Scan for the cell matching the given text and deliver its [x, y] coordinate at center. 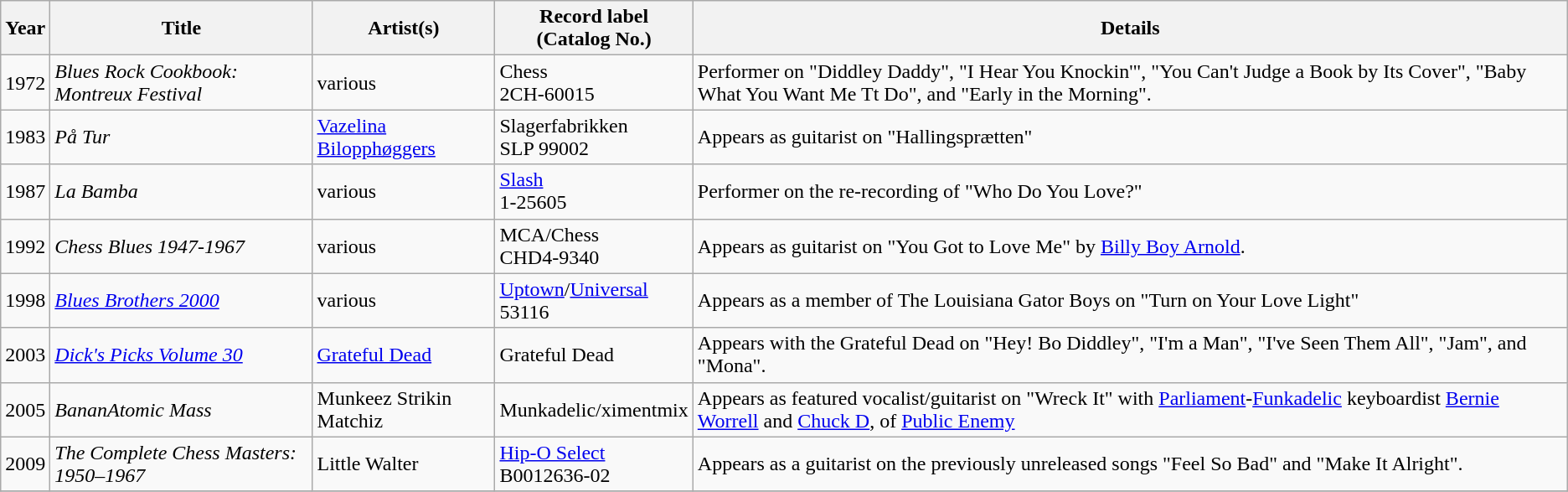
Appears as featured vocalist/guitarist on "Wreck It" with Parliament-Funkadelic keyboardist Bernie Worrell and Chuck D, of Public Enemy [1130, 409]
Vazelina Bilopphøggers [404, 137]
Record label(Catalog No.) [594, 28]
Appears as guitarist on "Hallingsprætten" [1130, 137]
The Complete Chess Masters: 1950–1967 [181, 464]
Munkadelic/ximentmix [594, 409]
Title [181, 28]
På Tur [181, 137]
Little Walter [404, 464]
Munkeez Strikin Matchiz [404, 409]
Uptown/Universal53116 [594, 300]
Dick's Picks Volume 30 [181, 355]
Year [25, 28]
Appears as guitarist on "You Got to Love Me" by Billy Boy Arnold. [1130, 246]
La Bamba [181, 191]
1992 [25, 246]
Appears with the Grateful Dead on "Hey! Bo Diddley", "I'm a Man", "I've Seen Them All", "Jam", and "Mona". [1130, 355]
Slash1-25605 [594, 191]
Details [1130, 28]
Artist(s) [404, 28]
Chess Blues 1947-1967 [181, 246]
MCA/ChessCHD4-9340 [594, 246]
Blues Brothers 2000 [181, 300]
1987 [25, 191]
Hip-O SelectB0012636-02 [594, 464]
SlagerfabrikkenSLP 99002 [594, 137]
Appears as a guitarist on the previously unreleased songs "Feel So Bad" and "Make It Alright". [1130, 464]
BananAtomic Mass [181, 409]
Appears as a member of The Louisiana Gator Boys on "Turn on Your Love Light" [1130, 300]
1972 [25, 82]
1983 [25, 137]
Chess2CH-60015 [594, 82]
Performer on the re-recording of "Who Do You Love?" [1130, 191]
Blues Rock Cookbook: Montreux Festival [181, 82]
1998 [25, 300]
2005 [25, 409]
2009 [25, 464]
2003 [25, 355]
